Capture the cell that displays the provided text and extract its [x, y] central coordinate. 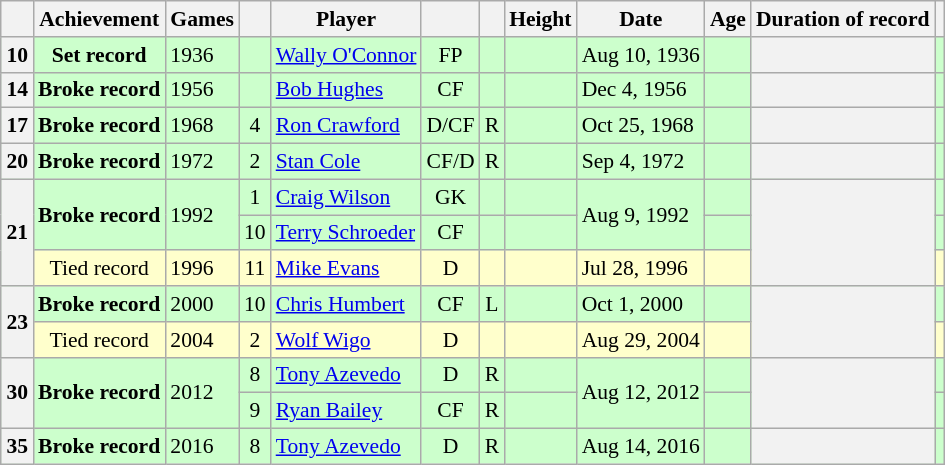
17 [17, 126]
Achievement [99, 19]
FP [450, 55]
30 [17, 392]
20 [17, 162]
Dec 4, 1956 [641, 90]
Age [728, 19]
9 [255, 411]
2012 [202, 392]
GK [450, 197]
Games [202, 19]
2016 [202, 447]
L [492, 304]
Aug 12, 2012 [641, 392]
1956 [202, 90]
Player [346, 19]
Bob Hughes [346, 90]
35 [17, 447]
Ron Crawford [346, 126]
Oct 25, 1968 [641, 126]
Sep 4, 1972 [641, 162]
14 [17, 90]
Set record [99, 55]
Oct 1, 2000 [641, 304]
D/CF [450, 126]
Duration of record [843, 19]
Aug 9, 1992 [641, 214]
2004 [202, 340]
1 [255, 197]
Aug 29, 2004 [641, 340]
Terry Schroeder [346, 233]
2000 [202, 304]
Aug 10, 1936 [641, 55]
Jul 28, 1996 [641, 269]
11 [255, 269]
Wolf Wigo [346, 340]
4 [255, 126]
1968 [202, 126]
Aug 14, 2016 [641, 447]
Wally O'Connor [346, 55]
Chris Humbert [346, 304]
Craig Wilson [346, 197]
Stan Cole [346, 162]
Mike Evans [346, 269]
1936 [202, 55]
1992 [202, 214]
23 [17, 322]
21 [17, 232]
1996 [202, 269]
CF/D [450, 162]
1972 [202, 162]
Date [641, 19]
Height [540, 19]
Ryan Bailey [346, 411]
